For the text-containing cell, return its midpoint in (x, y) coordinate format. 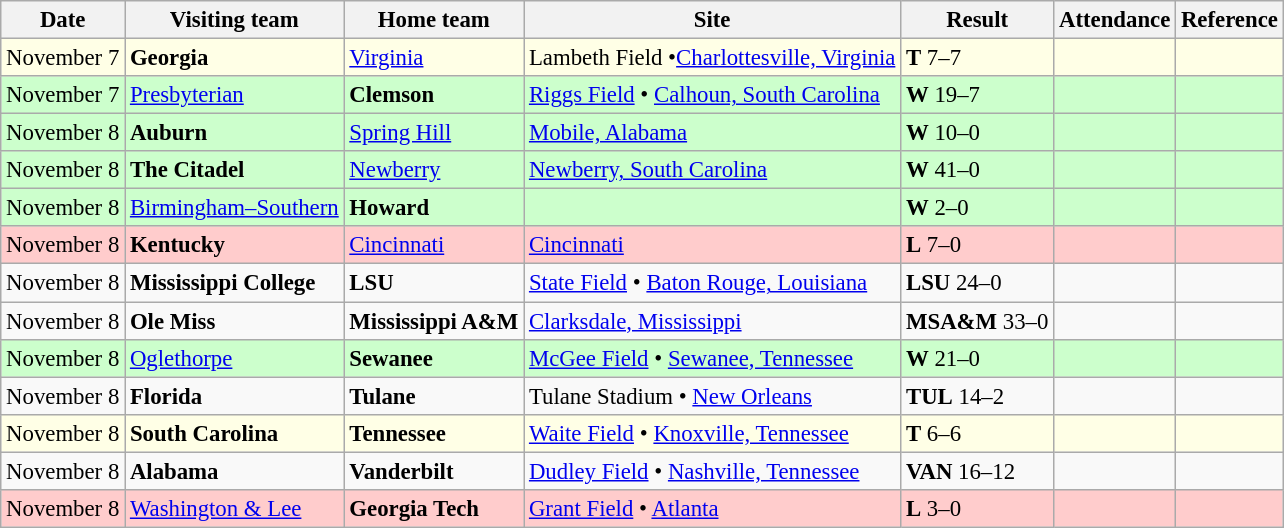
Visiting team (234, 20)
TUL 14–2 (978, 396)
Result (978, 20)
L 7–0 (978, 245)
W 21–0 (978, 358)
Howard (434, 208)
Mississippi College (234, 283)
VAN 16–12 (978, 471)
Mobile, Alabama (712, 133)
Dudley Field • Nashville, Tennessee (712, 471)
South Carolina (234, 433)
Clarksdale, Mississippi (712, 321)
W 10–0 (978, 133)
McGee Field • Sewanee, Tennessee (712, 358)
State Field • Baton Rouge, Louisiana (712, 283)
Birmingham–Southern (234, 208)
Newberry, South Carolina (712, 170)
W 19–7 (978, 95)
Oglethorpe (234, 358)
Alabama (234, 471)
Florida (234, 396)
Kentucky (234, 245)
Tulane (434, 396)
Spring Hill (434, 133)
Attendance (1115, 20)
W 41–0 (978, 170)
Lambeth Field •Charlottesville, Virginia (712, 58)
Vanderbilt (434, 471)
Grant Field • Atlanta (712, 509)
Sewanee (434, 358)
Georgia Tech (434, 509)
Clemson (434, 95)
W 2–0 (978, 208)
Date (63, 20)
Virginia (434, 58)
Reference (1230, 20)
Presbyterian (234, 95)
Site (712, 20)
T 7–7 (978, 58)
Tulane Stadium • New Orleans (712, 396)
T 6–6 (978, 433)
LSU 24–0 (978, 283)
MSA&M 33–0 (978, 321)
The Citadel (234, 170)
Georgia (234, 58)
Waite Field • Knoxville, Tennessee (712, 433)
Tennessee (434, 433)
Riggs Field • Calhoun, South Carolina (712, 95)
Home team (434, 20)
Newberry (434, 170)
Auburn (234, 133)
Ole Miss (234, 321)
LSU (434, 283)
Washington & Lee (234, 509)
Mississippi A&M (434, 321)
L 3–0 (978, 509)
